From the cell containing the given text, extract its center point as [X, Y] coordinate. 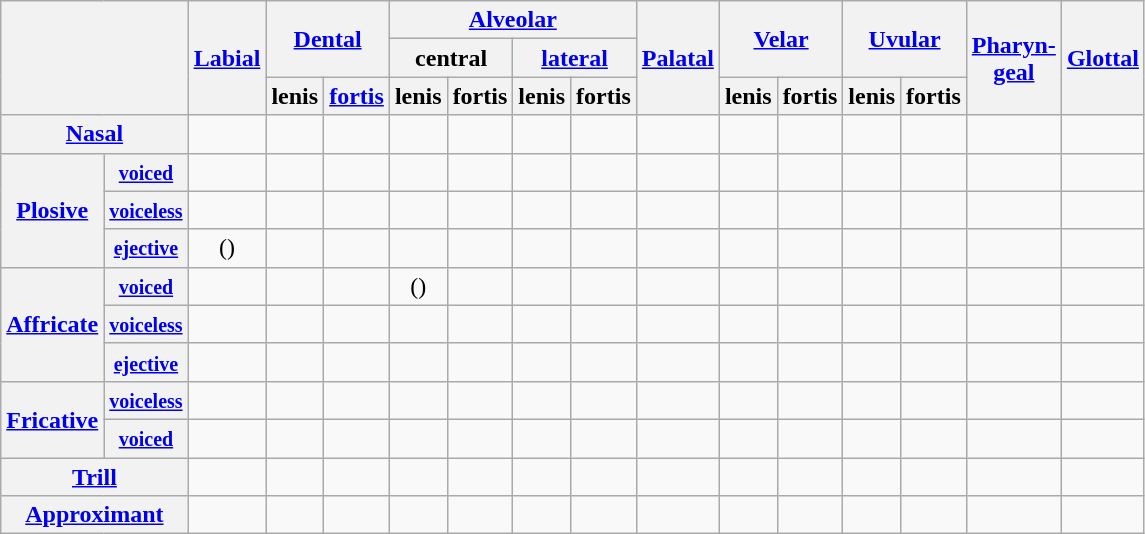
lateral [574, 58]
Trill [94, 477]
Uvular [904, 39]
Palatal [678, 58]
Velar [780, 39]
Affricate [52, 324]
Fricative [52, 419]
Glottal [1102, 58]
central [450, 58]
Approximant [94, 515]
Plosive [52, 210]
Dental [328, 39]
Alveolar [512, 20]
Pharyn-geal [1014, 58]
Nasal [94, 134]
Labial [227, 58]
